Return [x, y] of the center of cell containing provided text 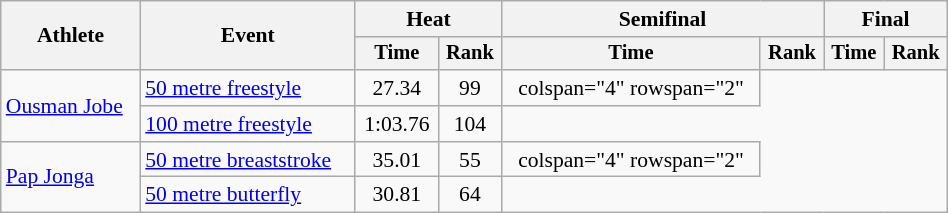
Semifinal [663, 19]
50 metre freestyle [248, 88]
1:03.76 [396, 124]
104 [470, 124]
Athlete [71, 36]
100 metre freestyle [248, 124]
35.01 [396, 160]
50 metre breaststroke [248, 160]
Event [248, 36]
50 metre butterfly [248, 195]
27.34 [396, 88]
99 [470, 88]
Final [886, 19]
30.81 [396, 195]
Heat [428, 19]
Pap Jonga [71, 178]
64 [470, 195]
Ousman Jobe [71, 106]
55 [470, 160]
